Detect which cell encompasses the target text, then output its [X, Y] center coordinate. 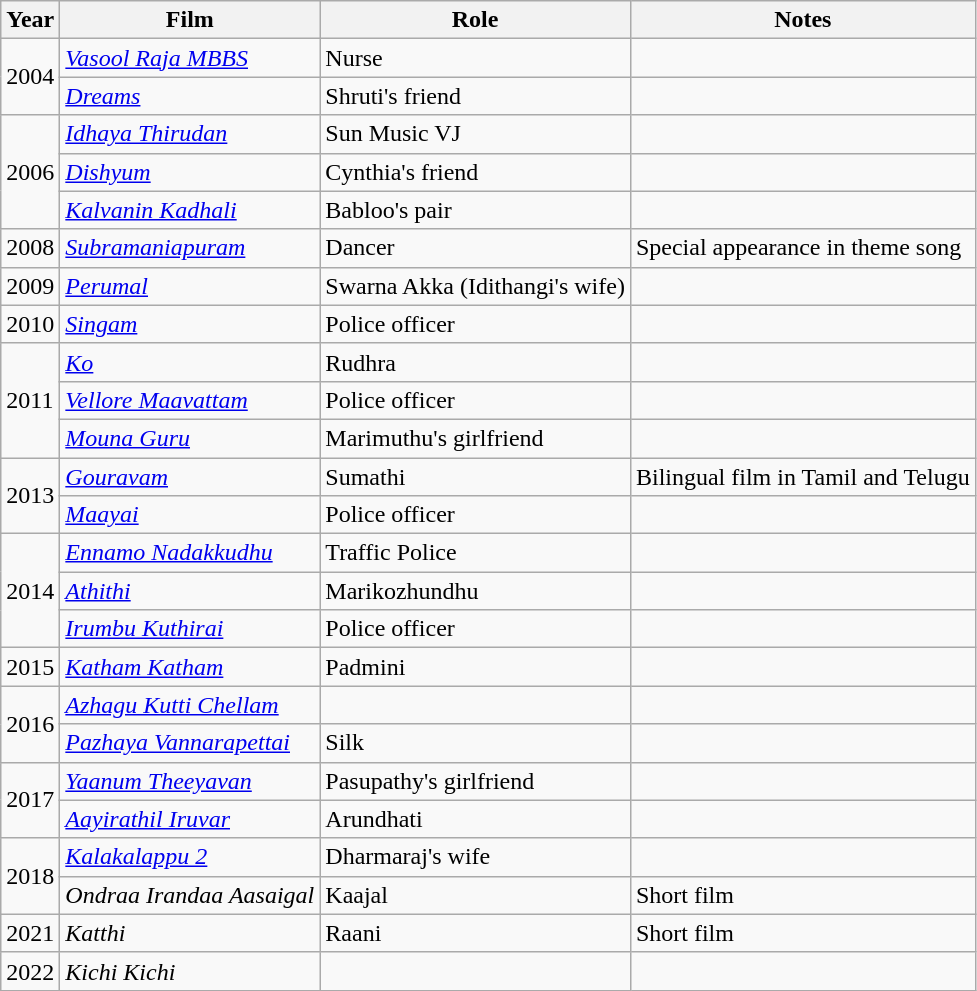
2018 [30, 876]
Kichi Kichi [190, 971]
Gouravam [190, 477]
Silk [476, 743]
Azhagu Kutti Chellam [190, 705]
2008 [30, 248]
Dishyum [190, 172]
Pasupathy's girlfriend [476, 781]
Role [476, 20]
Athithi [190, 591]
Rudhra [476, 362]
Ondraa Irandaa Aasaigal [190, 895]
Mouna Guru [190, 438]
Katthi [190, 933]
2004 [30, 77]
Traffic Police [476, 553]
2006 [30, 172]
Aayirathil Iruvar [190, 819]
Film [190, 20]
Marikozhundhu [476, 591]
Arundhati [476, 819]
Kaajal [476, 895]
Ennamo Nadakkudhu [190, 553]
Special appearance in theme song [802, 248]
Katham Katham [190, 667]
Singam [190, 324]
2016 [30, 724]
2022 [30, 971]
Irumbu Kuthirai [190, 629]
2013 [30, 496]
Pazhaya Vannarapettai [190, 743]
Vasool Raja MBBS [190, 58]
Ko [190, 362]
Idhaya Thirudan [190, 134]
Perumal [190, 286]
Dreams [190, 96]
Kalakalappu 2 [190, 857]
Nurse [476, 58]
Sumathi [476, 477]
Vellore Maavattam [190, 400]
2015 [30, 667]
Yaanum Theeyavan [190, 781]
Swarna Akka (Idithangi's wife) [476, 286]
Year [30, 20]
Babloo's pair [476, 210]
Kalvanin Kadhali [190, 210]
Dancer [476, 248]
2011 [30, 400]
Subramaniapuram [190, 248]
Cynthia's friend [476, 172]
Sun Music VJ [476, 134]
2017 [30, 800]
Bilingual film in Tamil and Telugu [802, 477]
Padmini [476, 667]
Marimuthu's girlfriend [476, 438]
2014 [30, 591]
Maayai [190, 515]
2010 [30, 324]
Dharmaraj's wife [476, 857]
2009 [30, 286]
2021 [30, 933]
Notes [802, 20]
Raani [476, 933]
Shruti's friend [476, 96]
